Find where the given text appears and provide that cell's center as [x, y] coordinate. 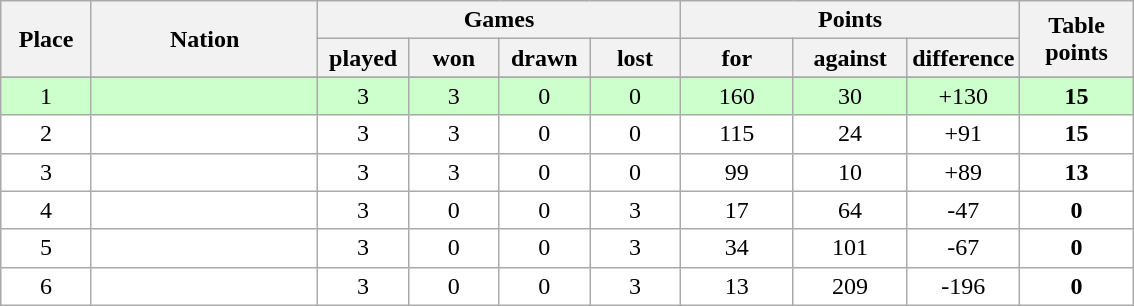
101 [850, 248]
209 [850, 286]
lost [636, 58]
Place [46, 39]
Games [499, 20]
1 [46, 96]
10 [850, 172]
34 [736, 248]
Nation [204, 39]
against [850, 58]
17 [736, 210]
6 [46, 286]
-67 [964, 248]
2 [46, 134]
5 [46, 248]
Tablepoints [1076, 39]
for [736, 58]
115 [736, 134]
+89 [964, 172]
4 [46, 210]
-47 [964, 210]
99 [736, 172]
24 [850, 134]
30 [850, 96]
Points [850, 20]
+91 [964, 134]
64 [850, 210]
won [454, 58]
160 [736, 96]
difference [964, 58]
played [364, 58]
+130 [964, 96]
-196 [964, 286]
drawn [544, 58]
